Capture the cell that displays the provided text and extract its (x, y) central coordinate. 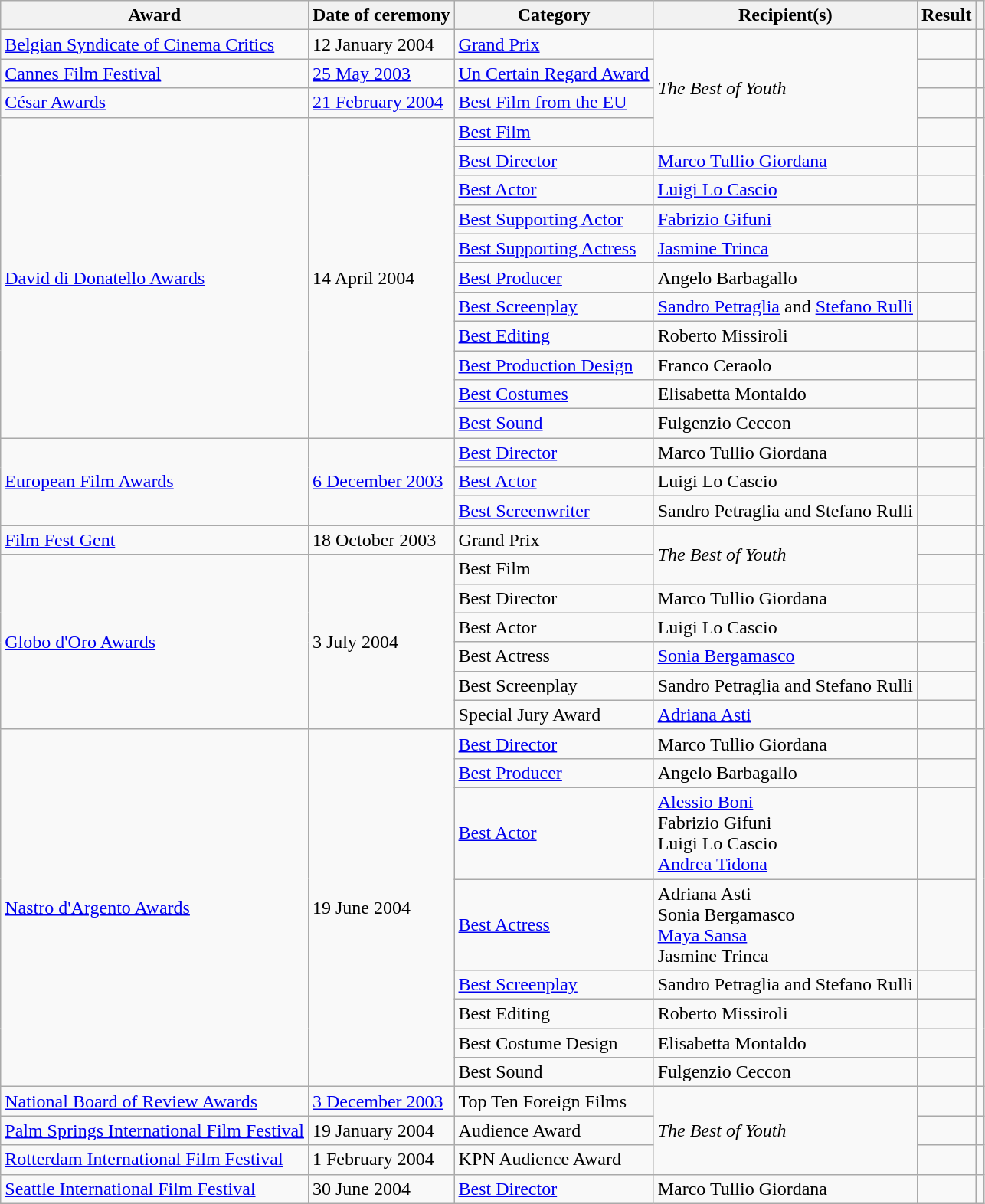
Globo d'Oro Awards (155, 642)
Sonia Bergamasco (785, 656)
Recipient(s) (785, 15)
18 October 2003 (381, 540)
30 June 2004 (381, 1189)
Adriana AstiSonia BergamascoMaya SansaJasmine Trinca (785, 925)
12 January 2004 (381, 44)
Alessio BoniFabrizio GifuniLuigi Lo CascioAndrea Tidona (785, 833)
Adriana Asti (785, 715)
Film Fest Gent (155, 540)
25 May 2003 (381, 74)
Best Supporting Actor (554, 219)
Date of ceremony (381, 15)
Franco Ceraolo (785, 365)
Category (554, 15)
1 February 2004 (381, 1160)
21 February 2004 (381, 103)
Rotterdam International Film Festival (155, 1160)
Top Ten Foreign Films (554, 1101)
Audience Award (554, 1130)
Award (155, 15)
European Film Awards (155, 482)
Seattle International Film Festival (155, 1189)
19 June 2004 (381, 908)
19 January 2004 (381, 1130)
Belgian Syndicate of Cinema Critics (155, 44)
David di Donatello Awards (155, 277)
KPN Audience Award (554, 1160)
Palm Springs International Film Festival (155, 1130)
Jasmine Trinca (785, 248)
3 July 2004 (381, 642)
Un Certain Regard Award (554, 74)
Special Jury Award (554, 715)
Best Film from the EU (554, 103)
3 December 2003 (381, 1101)
14 April 2004 (381, 277)
Best Costume Design (554, 1043)
César Awards (155, 103)
Best Costumes (554, 394)
Cannes Film Festival (155, 74)
Best Screenwriter (554, 511)
Best Production Design (554, 365)
Result (947, 15)
Nastro d'Argento Awards (155, 908)
6 December 2003 (381, 482)
National Board of Review Awards (155, 1101)
Best Supporting Actress (554, 248)
Fabrizio Gifuni (785, 219)
